Output the (X, Y) coordinate of the center of the cell containing the given text.  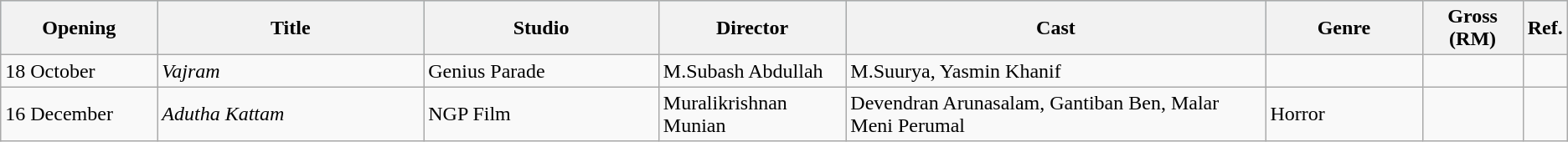
Vajram (291, 71)
Adutha Kattam (291, 114)
Ref. (1545, 28)
Devendran Arunasalam, Gantiban Ben, Malar Meni Perumal (1055, 114)
NGP Film (541, 114)
16 December (79, 114)
Title (291, 28)
Muralikrishnan Munian (752, 114)
Opening (79, 28)
Cast (1055, 28)
Genius Parade (541, 71)
Horror (1344, 114)
18 October (79, 71)
Genre (1344, 28)
Gross (RM) (1473, 28)
Director (752, 28)
Studio (541, 28)
M.Subash Abdullah (752, 71)
M.Suurya, Yasmin Khanif (1055, 71)
